For the text-containing cell, return its midpoint in [X, Y] coordinate format. 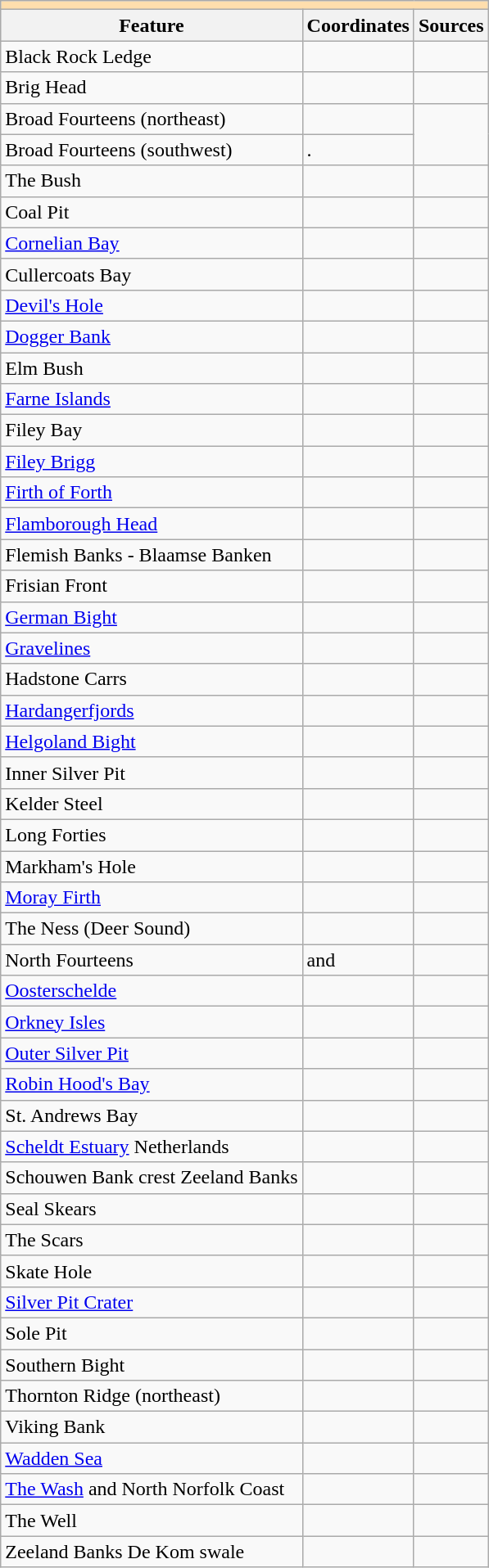
Farne Islands [152, 399]
German Bight [152, 617]
Firth of Forth [152, 493]
Orkney Isles [152, 1022]
Black Rock Ledge [152, 56]
Cullercoats Bay [152, 274]
Devil's Hole [152, 305]
Silver Pit Crater [152, 1302]
Broad Fourteens (northeast) [152, 119]
Coordinates [358, 25]
Gravelines [152, 648]
Sole Pit [152, 1333]
The Scars [152, 1240]
The Ness (Deer Sound) [152, 929]
Brig Head [152, 88]
Seal Skears [152, 1209]
Flamborough Head [152, 524]
The Wash and North Norfolk Coast [152, 1489]
Robin Hood's Bay [152, 1084]
Inner Silver Pit [152, 773]
The Bush [152, 181]
Broad Fourteens (southwest) [152, 150]
Helgoland Bight [152, 741]
Outer Silver Pit [152, 1053]
Coal Pit [152, 212]
Hardangerfjords [152, 710]
Cornelian Bay [152, 243]
Kelder Steel [152, 804]
Elm Bush [152, 367]
Moray Firth [152, 898]
Southern Bight [152, 1364]
and [358, 960]
North Fourteens [152, 960]
Hadstone Carrs [152, 679]
The Well [152, 1521]
Viking Bank [152, 1427]
Zeeland Banks De Kom swale [152, 1552]
Dogger Bank [152, 336]
Flemish Banks - Blaamse Banken [152, 555]
Filey Brigg [152, 462]
Wadden Sea [152, 1458]
Sources [451, 25]
. [358, 150]
Schouwen Bank crest Zeeland Banks [152, 1178]
Filey Bay [152, 430]
Markham's Hole [152, 867]
Thornton Ridge (northeast) [152, 1396]
Oosterschelde [152, 991]
Feature [152, 25]
Skate Hole [152, 1271]
Long Forties [152, 835]
St. Andrews Bay [152, 1115]
Frisian Front [152, 586]
Scheldt Estuary Netherlands [152, 1147]
